For the text-containing cell, return its midpoint in [X, Y] coordinate format. 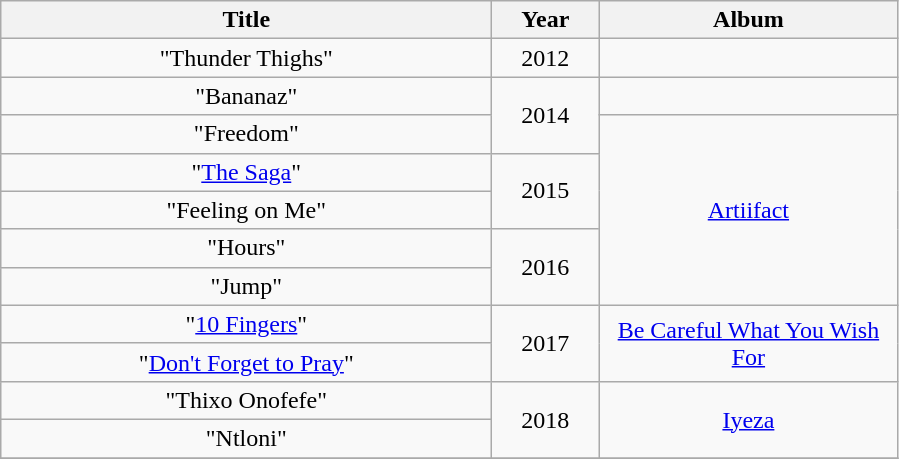
"Bananaz" [246, 96]
"Thunder Thighs" [246, 58]
"Thixo Onofefe" [246, 400]
"Hours" [246, 248]
"The Saga" [246, 172]
Title [246, 20]
Be Careful What You Wish For [748, 343]
2016 [546, 267]
"Ntloni" [246, 438]
"Freedom" [246, 134]
Artiifact [748, 210]
"Don't Forget to Pray" [246, 362]
2018 [546, 419]
Iyeza [748, 419]
2012 [546, 58]
2017 [546, 343]
"Jump" [246, 286]
2015 [546, 191]
"10 Fingers" [246, 324]
Album [748, 20]
2014 [546, 115]
"Feeling on Me" [246, 210]
Year [546, 20]
